For the text-containing cell, return its midpoint in (x, y) coordinate format. 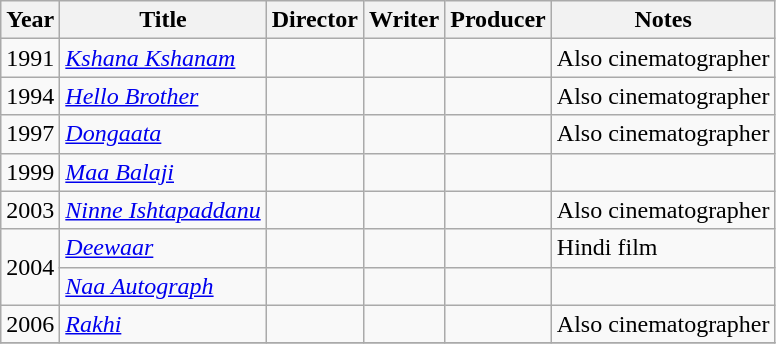
1997 (30, 134)
Rakhi (163, 324)
Hello Brother (163, 96)
Dongaata (163, 134)
Deewaar (163, 248)
Year (30, 20)
Maa Balaji (163, 172)
2006 (30, 324)
Producer (498, 20)
2004 (30, 267)
Director (314, 20)
Kshana Kshanam (163, 58)
Hindi film (663, 248)
Notes (663, 20)
1991 (30, 58)
1994 (30, 96)
Ninne Ishtapaddanu (163, 210)
Naa Autograph (163, 286)
1999 (30, 172)
Writer (404, 20)
2003 (30, 210)
Title (163, 20)
